Scan for the cell matching the given text and deliver its (X, Y) coordinate at center. 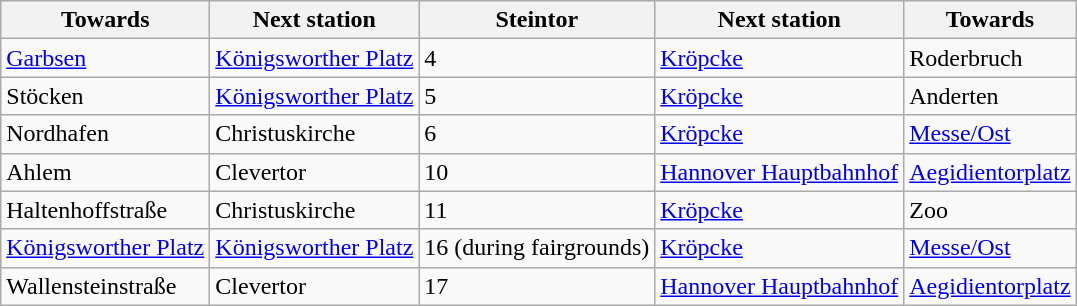
Roderbruch (990, 58)
6 (537, 134)
11 (537, 210)
Stöcken (106, 96)
4 (537, 58)
5 (537, 96)
10 (537, 172)
Garbsen (106, 58)
Zoo (990, 210)
Haltenhoffstraße (106, 210)
Steintor (537, 20)
17 (537, 286)
Nordhafen (106, 134)
Wallensteinstraße (106, 286)
Anderten (990, 96)
16 (during fairgrounds) (537, 248)
Ahlem (106, 172)
